Detect which cell encompasses the target text, then output its (x, y) center coordinate. 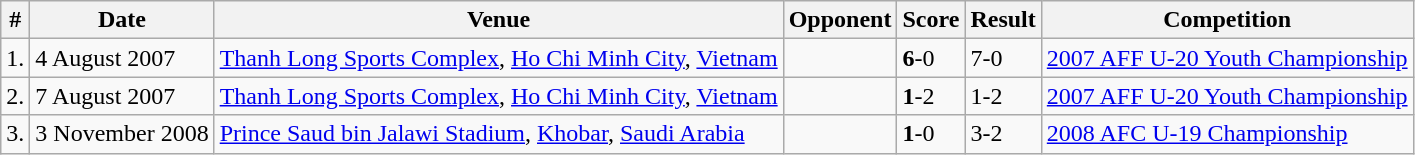
6-0 (931, 58)
Venue (498, 20)
1-0 (931, 134)
1. (16, 58)
Score (931, 20)
Prince Saud bin Jalawi Stadium, Khobar, Saudi Arabia (498, 134)
4 August 2007 (122, 58)
Result (1003, 20)
2. (16, 96)
7-0 (1003, 58)
2008 AFC U-19 Championship (1227, 134)
3. (16, 134)
Date (122, 20)
7 August 2007 (122, 96)
# (16, 20)
3 November 2008 (122, 134)
Competition (1227, 20)
3-2 (1003, 134)
Opponent (840, 20)
